Identify which cell holds the provided text, then report its [X, Y] central coordinate. 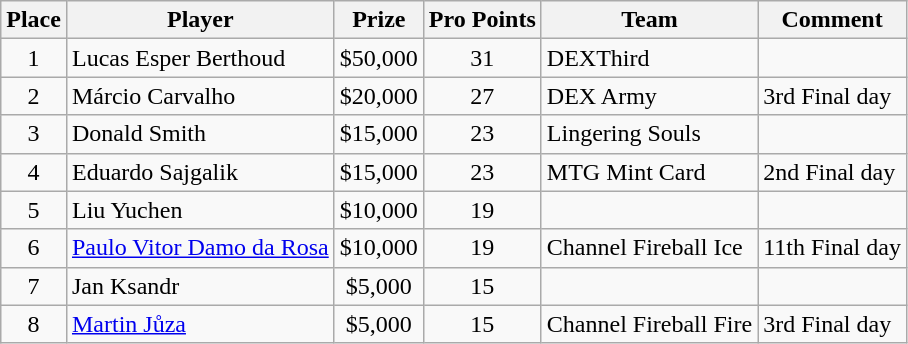
Pro Points [482, 20]
Jan Ksandr [200, 286]
Place [34, 20]
31 [482, 58]
Player [200, 20]
Prize [378, 20]
Comment [832, 20]
DEXThird [649, 58]
Team [649, 20]
Paulo Vitor Damo da Rosa [200, 248]
6 [34, 248]
8 [34, 324]
Donald Smith [200, 134]
Martin Jůza [200, 324]
2nd Final day [832, 172]
$20,000 [378, 96]
Lucas Esper Berthoud [200, 58]
5 [34, 210]
4 [34, 172]
DEX Army [649, 96]
Channel Fireball Ice [649, 248]
MTG Mint Card [649, 172]
1 [34, 58]
11th Final day [832, 248]
7 [34, 286]
Márcio Carvalho [200, 96]
Liu Yuchen [200, 210]
Lingering Souls [649, 134]
3 [34, 134]
27 [482, 96]
2 [34, 96]
Eduardo Sajgalik [200, 172]
$50,000 [378, 58]
Channel Fireball Fire [649, 324]
